Return [x, y] of the center of cell containing provided text 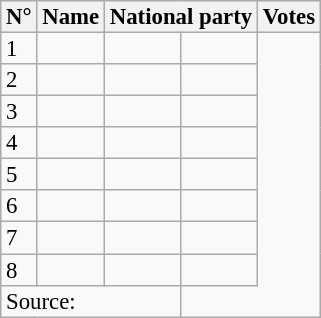
N° [19, 17]
5 [19, 175]
2 [19, 80]
3 [19, 112]
Source: [91, 301]
4 [19, 143]
7 [19, 238]
Name [71, 17]
National party [180, 17]
6 [19, 206]
Votes [288, 17]
8 [19, 270]
1 [19, 49]
